Extract the [X, Y] coordinate from the center of the cell holding the provided text.  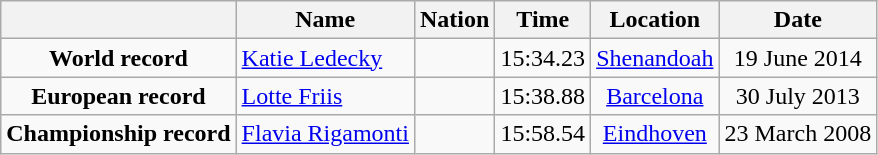
Shenandoah [655, 58]
Championship record [118, 134]
15:58.54 [543, 134]
Barcelona [655, 96]
19 June 2014 [798, 58]
23 March 2008 [798, 134]
30 July 2013 [798, 96]
World record [118, 58]
Katie Ledecky [325, 58]
Location [655, 20]
Name [325, 20]
Date [798, 20]
Time [543, 20]
Eindhoven [655, 134]
Flavia Rigamonti [325, 134]
Lotte Friis [325, 96]
15:34.23 [543, 58]
European record [118, 96]
15:38.88 [543, 96]
Nation [454, 20]
